Detect which cell encompasses the target text, then output its (X, Y) center coordinate. 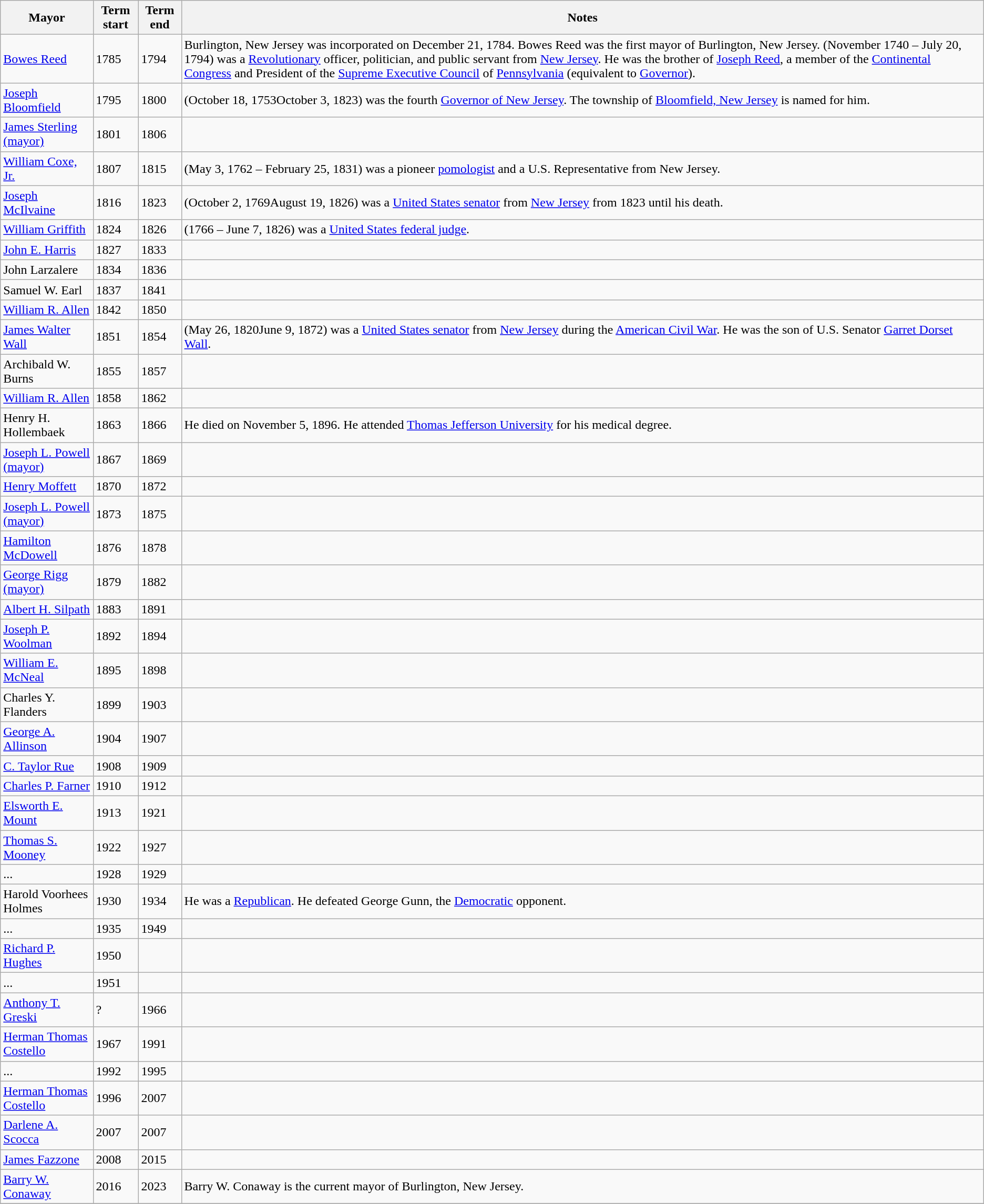
1951 (116, 983)
1878 (160, 548)
Charles P. Farner (47, 786)
Joseph McIlvaine (47, 203)
1922 (116, 847)
Hamilton McDowell (47, 548)
Samuel W. Earl (47, 290)
Notes (582, 18)
1991 (160, 1044)
1927 (160, 847)
1912 (160, 786)
1863 (116, 426)
1904 (116, 739)
1826 (160, 230)
1930 (116, 902)
1967 (116, 1044)
(May 3, 1762 – February 25, 1831) was a pioneer pomologist and a U.S. Representative from New Jersey. (582, 168)
2015 (160, 1159)
? (116, 1010)
2016 (116, 1187)
2008 (116, 1159)
Thomas S. Mooney (47, 847)
Bowes Reed (47, 59)
1928 (116, 874)
Term end (160, 18)
Barry W. Conaway is the current mayor of Burlington, New Jersey. (582, 1187)
1934 (160, 902)
George A. Allinson (47, 739)
C. Taylor Rue (47, 766)
1837 (116, 290)
1895 (116, 671)
Charles Y. Flanders (47, 704)
He was a Republican. He defeated George Gunn, the Democratic opponent. (582, 902)
1794 (160, 59)
Barry W. Conaway (47, 1187)
1882 (160, 582)
1883 (116, 609)
1816 (116, 203)
William Coxe, Jr. (47, 168)
1909 (160, 766)
1950 (116, 955)
1929 (160, 874)
1996 (116, 1098)
1824 (116, 230)
1842 (116, 310)
1891 (160, 609)
Henry H. Hollembaek (47, 426)
He died on November 5, 1896. He attended Thomas Jefferson University for his medical degree. (582, 426)
1875 (160, 514)
Henry Moffett (47, 487)
1795 (116, 100)
1855 (116, 371)
1908 (116, 766)
1899 (116, 704)
1801 (116, 135)
1815 (160, 168)
James Sterling (mayor) (47, 135)
1894 (160, 636)
James Fazzone (47, 1159)
1870 (116, 487)
Harold Voorhees Holmes (47, 902)
Darlene A. Scocca (47, 1132)
(October 18, 1753October 3, 1823) was the fourth Governor of New Jersey. The township of Bloomfield, New Jersey is named for him. (582, 100)
George Rigg (mayor) (47, 582)
Richard P. Hughes (47, 955)
1806 (160, 135)
1992 (116, 1071)
1867 (116, 459)
1862 (160, 398)
1903 (160, 704)
1858 (116, 398)
1866 (160, 426)
1910 (116, 786)
1873 (116, 514)
1850 (160, 310)
1836 (160, 270)
1785 (116, 59)
Albert H. Silpath (47, 609)
William E. McNeal (47, 671)
1857 (160, 371)
1949 (160, 929)
1807 (116, 168)
1833 (160, 250)
1935 (116, 929)
1851 (116, 336)
1913 (116, 812)
1898 (160, 671)
1879 (116, 582)
James Walter Wall (47, 336)
1800 (160, 100)
1892 (116, 636)
John Larzalere (47, 270)
John E. Harris (47, 250)
Mayor (47, 18)
Joseph P. Woolman (47, 636)
1921 (160, 812)
(October 2, 1769August 19, 1826) was a United States senator from New Jersey from 1823 until his death. (582, 203)
Archibald W. Burns (47, 371)
1823 (160, 203)
1872 (160, 487)
Joseph Bloomfield (47, 100)
Anthony T. Greski (47, 1010)
William Griffith (47, 230)
2023 (160, 1187)
1841 (160, 290)
1876 (116, 548)
(1766 – June 7, 1826) was a United States federal judge. (582, 230)
1907 (160, 739)
1869 (160, 459)
1834 (116, 270)
Elsworth E. Mount (47, 812)
Term start (116, 18)
1995 (160, 1071)
1854 (160, 336)
1827 (116, 250)
1966 (160, 1010)
